Return [X, Y] of the center of cell containing provided text 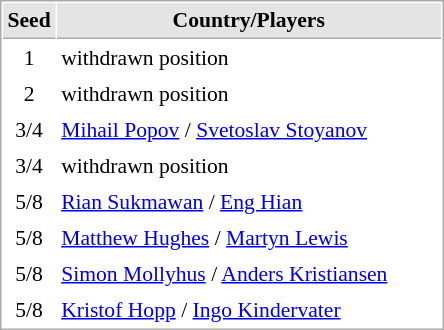
Rian Sukmawan / Eng Hian [249, 201]
Country/Players [249, 21]
Kristof Hopp / Ingo Kindervater [249, 309]
1 [29, 57]
Seed [29, 21]
2 [29, 93]
Matthew Hughes / Martyn Lewis [249, 237]
Mihail Popov / Svetoslav Stoyanov [249, 129]
Simon Mollyhus / Anders Kristiansen [249, 273]
